Find where the given text appears and provide that cell's center as (X, Y) coordinate. 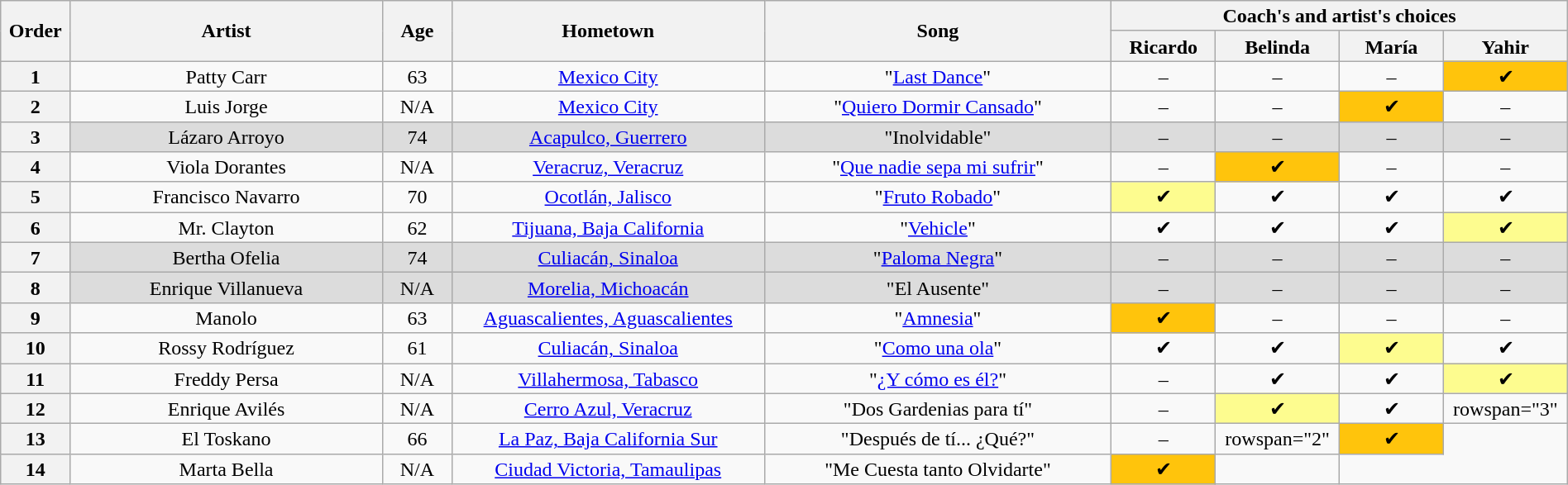
7 (36, 258)
"Last Dance" (938, 76)
"Como una ola" (938, 349)
61 (417, 349)
Ciudad Victoria, Tamaulipas (608, 469)
2 (36, 106)
Hometown (608, 31)
Cerro Azul, Veracruz (608, 408)
Rossy Rodríguez (227, 349)
14 (36, 469)
María (1391, 46)
"Quiero Dormir Cansado" (938, 106)
4 (36, 167)
Lázaro Arroyo (227, 137)
"Paloma Negra" (938, 258)
Coach's and artist's choices (1340, 17)
El Toskano (227, 440)
Ricardo (1164, 46)
La Paz, Baja California Sur (608, 440)
5 (36, 197)
Morelia, Michoacán (608, 288)
Marta Bella (227, 469)
rowspan="2" (1278, 440)
3 (36, 137)
rowspan="3" (1505, 408)
Ocotlán, Jalisco (608, 197)
"Fruto Robado" (938, 197)
12 (36, 408)
Age (417, 31)
Artist (227, 31)
Enrique Avilés (227, 408)
"¿Y cómo es él?" (938, 378)
10 (36, 349)
Enrique Villanueva (227, 288)
Aguascalientes, Aguascalientes (608, 317)
Tijuana, Baja California (608, 228)
66 (417, 440)
Order (36, 31)
Viola Dorantes (227, 167)
Patty Carr (227, 76)
Freddy Persa (227, 378)
Francisco Navarro (227, 197)
"Inolvidable" (938, 137)
Yahir (1505, 46)
"Que nadie sepa mi sufrir" (938, 167)
Bertha Ofelia (227, 258)
11 (36, 378)
6 (36, 228)
"Amnesia" (938, 317)
Luis Jorge (227, 106)
Mr. Clayton (227, 228)
70 (417, 197)
9 (36, 317)
"El Ausente" (938, 288)
13 (36, 440)
"Me Cuesta tanto Olvidarte" (938, 469)
"Después de tí... ¿Qué?" (938, 440)
62 (417, 228)
"Dos Gardenias para tí" (938, 408)
Belinda (1278, 46)
Song (938, 31)
"Vehicle" (938, 228)
Acapulco, Guerrero (608, 137)
1 (36, 76)
Veracruz, Veracruz (608, 167)
Villahermosa, Tabasco (608, 378)
Manolo (227, 317)
8 (36, 288)
